Return [X, Y] of the center of cell containing provided text 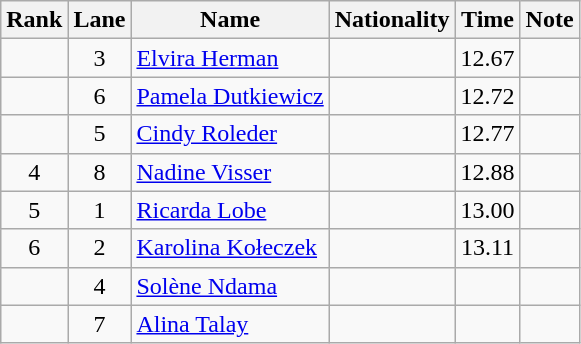
8 [100, 172]
Note [550, 20]
Nationality [392, 20]
12.77 [488, 134]
Elvira Herman [230, 58]
Time [488, 20]
13.00 [488, 210]
1 [100, 210]
Nadine Visser [230, 172]
12.72 [488, 96]
Cindy Roleder [230, 134]
Lane [100, 20]
12.88 [488, 172]
Pamela Dutkiewicz [230, 96]
7 [100, 324]
12.67 [488, 58]
Name [230, 20]
Rank [34, 20]
3 [100, 58]
Solène Ndama [230, 286]
Alina Talay [230, 324]
Karolina Kołeczek [230, 248]
Ricarda Lobe [230, 210]
2 [100, 248]
13.11 [488, 248]
